Find where the given text appears and provide that cell's center as [x, y] coordinate. 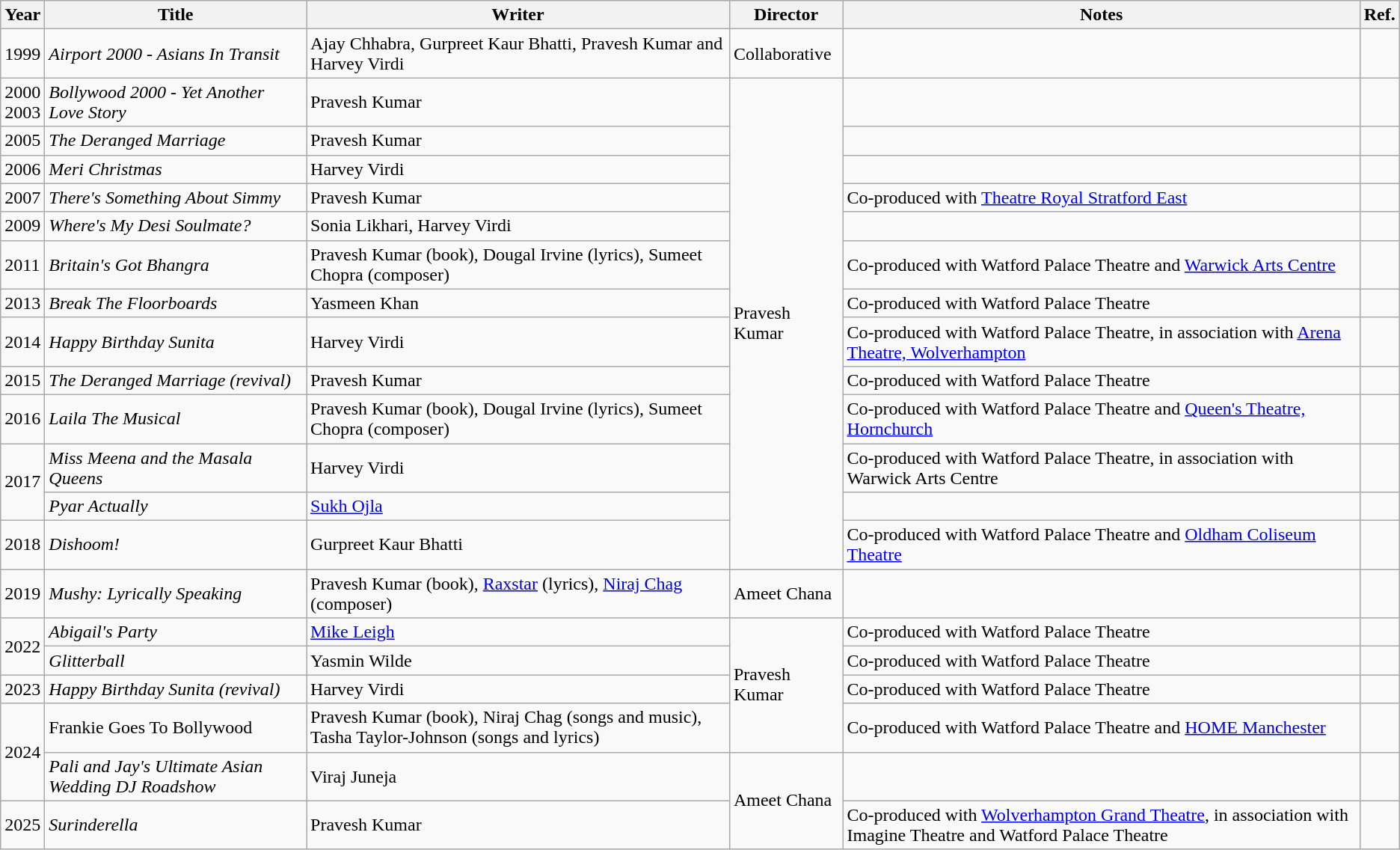
Happy Birthday Sunita [176, 341]
The Deranged Marriage [176, 141]
2016 [22, 419]
2014 [22, 341]
Co-produced with Watford Palace Theatre and Queen's Theatre, Hornchurch [1101, 419]
Break The Floorboards [176, 303]
Mike Leigh [518, 632]
Mushy: Lyrically Speaking [176, 594]
Pravesh Kumar (book), Niraj Chag (songs and music), Tasha Taylor-Johnson (songs and lyrics) [518, 727]
Collaborative [786, 54]
Frankie Goes To Bollywood [176, 727]
Where's My Desi Soulmate? [176, 226]
Sukh Ojla [518, 507]
Pravesh Kumar (book), Raxstar (lyrics), Niraj Chag (composer) [518, 594]
Laila The Musical [176, 419]
2023 [22, 689]
Gurpreet Kaur Bhatti [518, 545]
Bollywood 2000 - Yet Another Love Story [176, 102]
2017 [22, 482]
The Deranged Marriage (revival) [176, 380]
Pali and Jay's Ultimate Asian Wedding DJ Roadshow [176, 777]
Ajay Chhabra, Gurpreet Kaur Bhatti, Pravesh Kumar and Harvey Virdi [518, 54]
Surinderella [176, 825]
Director [786, 15]
2009 [22, 226]
Miss Meena and the Masala Queens [176, 467]
Meri Christmas [176, 169]
Yasmeen Khan [518, 303]
Dishoom! [176, 545]
2025 [22, 825]
Co-produced with Watford Palace Theatre and Warwick Arts Centre [1101, 265]
Co-produced with Watford Palace Theatre, in association with Arena Theatre, Wolverhampton [1101, 341]
Ref. [1379, 15]
Viraj Juneja [518, 777]
Co-produced with Watford Palace Theatre and HOME Manchester [1101, 727]
2005 [22, 141]
Co-produced with Watford Palace Theatre, in association with Warwick Arts Centre [1101, 467]
2013 [22, 303]
Year [22, 15]
Britain's Got Bhangra [176, 265]
2019 [22, 594]
Airport 2000 - Asians In Transit [176, 54]
Sonia Likhari, Harvey Virdi [518, 226]
2007 [22, 198]
Glitterball [176, 661]
2022 [22, 646]
Happy Birthday Sunita (revival) [176, 689]
Yasmin Wilde [518, 661]
Co-produced with Wolverhampton Grand Theatre, in association with Imagine Theatre and Watford Palace Theatre [1101, 825]
2018 [22, 545]
20002003 [22, 102]
There's Something About Simmy [176, 198]
Co-produced with Theatre Royal Stratford East [1101, 198]
2011 [22, 265]
2024 [22, 752]
Notes [1101, 15]
Co-produced with Watford Palace Theatre and Oldham Coliseum Theatre [1101, 545]
2006 [22, 169]
Pyar Actually [176, 507]
2015 [22, 380]
Title [176, 15]
1999 [22, 54]
Abigail's Party [176, 632]
Writer [518, 15]
